Find where the given text appears and provide that cell's center as (x, y) coordinate. 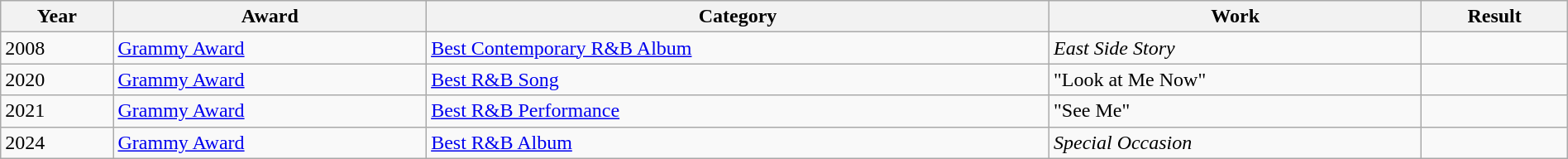
Result (1494, 17)
Best R&B Performance (738, 111)
Best R&B Album (738, 142)
Award (270, 17)
Special Occasion (1235, 142)
"Look at Me Now" (1235, 79)
Year (57, 17)
Category (738, 17)
2020 (57, 79)
2024 (57, 142)
East Side Story (1235, 48)
Best R&B Song (738, 79)
Work (1235, 17)
2021 (57, 111)
"See Me" (1235, 111)
2008 (57, 48)
Best Contemporary R&B Album (738, 48)
